Detect which cell encompasses the target text, then output its (x, y) center coordinate. 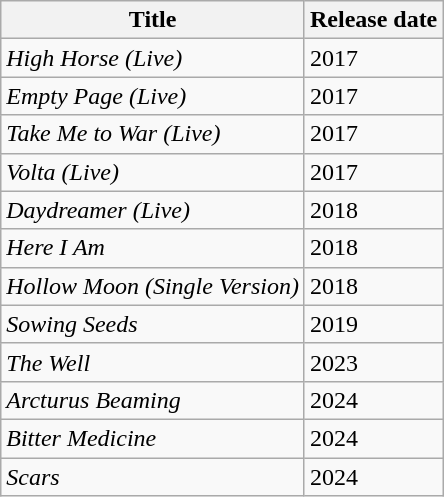
Scars (153, 477)
Arcturus Beaming (153, 400)
Daydreamer (Live) (153, 210)
2023 (373, 362)
Volta (Live) (153, 172)
High Horse (Live) (153, 58)
Take Me to War (Live) (153, 134)
2019 (373, 324)
Empty Page (Live) (153, 96)
Hollow Moon (Single Version) (153, 286)
Title (153, 20)
Here I Am (153, 248)
Sowing Seeds (153, 324)
Release date (373, 20)
The Well (153, 362)
Bitter Medicine (153, 438)
